Identify which cell holds the provided text, then report its (X, Y) central coordinate. 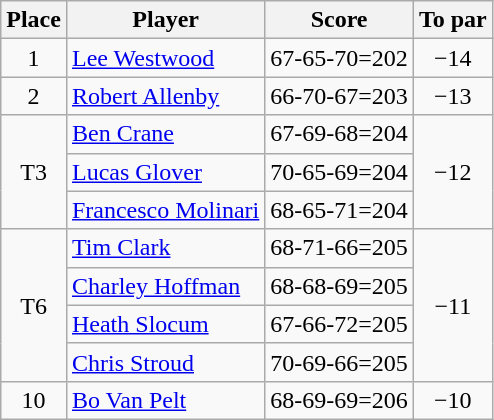
67-66-72=205 (340, 324)
−13 (452, 96)
−11 (452, 305)
Place (34, 20)
67-69-68=204 (340, 134)
−14 (452, 58)
67-65-70=202 (340, 58)
Robert Allenby (165, 96)
Charley Hoffman (165, 286)
1 (34, 58)
Francesco Molinari (165, 210)
Heath Slocum (165, 324)
Score (340, 20)
68-71-66=205 (340, 248)
10 (34, 400)
66-70-67=203 (340, 96)
2 (34, 96)
Lucas Glover (165, 172)
68-65-71=204 (340, 210)
68-68-69=205 (340, 286)
Lee Westwood (165, 58)
T3 (34, 172)
Chris Stroud (165, 362)
−12 (452, 172)
70-65-69=204 (340, 172)
Player (165, 20)
Tim Clark (165, 248)
68-69-69=206 (340, 400)
70-69-66=205 (340, 362)
−10 (452, 400)
Ben Crane (165, 134)
T6 (34, 305)
Bo Van Pelt (165, 400)
To par (452, 20)
